Detect which cell encompasses the target text, then output its [x, y] center coordinate. 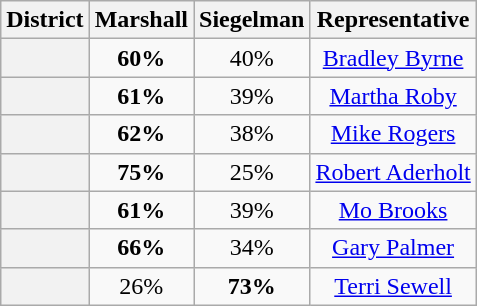
75% [141, 172]
38% [252, 134]
40% [252, 58]
Mike Rogers [393, 134]
73% [252, 286]
Siegelman [252, 20]
34% [252, 248]
Bradley Byrne [393, 58]
Gary Palmer [393, 248]
Martha Roby [393, 96]
Terri Sewell [393, 286]
Representative [393, 20]
Robert Aderholt [393, 172]
Marshall [141, 20]
62% [141, 134]
District [45, 20]
60% [141, 58]
25% [252, 172]
26% [141, 286]
66% [141, 248]
Mo Brooks [393, 210]
